Output the [X, Y] coordinate of the center of the cell containing the given text.  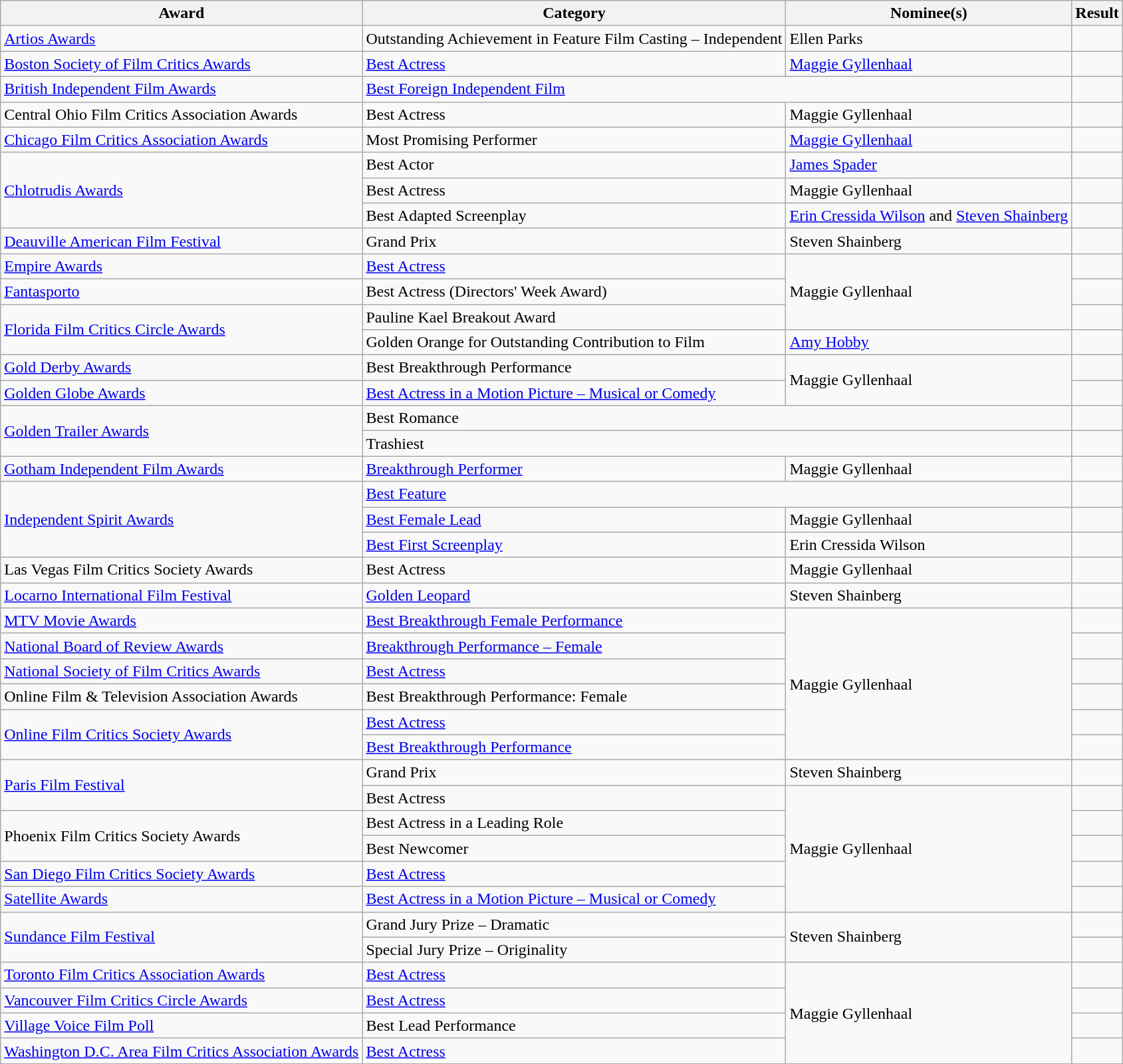
Ellen Parks [929, 39]
Best Lead Performance [574, 1025]
Best Breakthrough Female Performance [574, 620]
James Spader [929, 165]
Best Newcomer [574, 849]
Pauline Kael Breakout Award [574, 317]
Award [182, 13]
Florida Film Critics Circle Awards [182, 330]
Breakthrough Performer [574, 469]
Satellite Awards [182, 899]
Empire Awards [182, 266]
Best Actor [574, 165]
Grand Jury Prize – Dramatic [574, 924]
Best Adapted Screenplay [574, 215]
Trashiest [717, 444]
Best Breakthrough Performance: Female [574, 696]
Deauville American Film Festival [182, 241]
Phoenix Film Critics Society Awards [182, 836]
Best Actress (Directors' Week Award) [574, 291]
Golden Leopard [574, 595]
National Society of Film Critics Awards [182, 671]
Best Romance [717, 418]
Best Foreign Independent Film [717, 89]
Breakthrough Performance – Female [574, 646]
Best Actress in a Leading Role [574, 823]
Artios Awards [182, 39]
Gotham Independent Film Awards [182, 469]
British Independent Film Awards [182, 89]
Online Film & Television Association Awards [182, 696]
Boston Society of Film Critics Awards [182, 64]
Chlotrudis Awards [182, 190]
Nominee(s) [929, 13]
Golden Globe Awards [182, 393]
Central Ohio Film Critics Association Awards [182, 114]
Vancouver Film Critics Circle Awards [182, 1000]
Fantasporto [182, 291]
Best Feature [717, 494]
Toronto Film Critics Association Awards [182, 975]
Online Film Critics Society Awards [182, 734]
Most Promising Performer [574, 140]
Chicago Film Critics Association Awards [182, 140]
Best First Screenplay [574, 545]
Erin Cressida Wilson [929, 545]
Special Jury Prize – Originality [574, 950]
San Diego Film Critics Society Awards [182, 874]
MTV Movie Awards [182, 620]
Independent Spirit Awards [182, 519]
Category [574, 13]
Amy Hobby [929, 342]
Erin Cressida Wilson and Steven Shainberg [929, 215]
Las Vegas Film Critics Society Awards [182, 570]
Paris Film Festival [182, 785]
Golden Orange for Outstanding Contribution to Film [574, 342]
Sundance Film Festival [182, 937]
Result [1097, 13]
Outstanding Achievement in Feature Film Casting – Independent [574, 39]
Locarno International Film Festival [182, 595]
Village Voice Film Poll [182, 1025]
Washington D.C. Area Film Critics Association Awards [182, 1051]
Gold Derby Awards [182, 368]
Best Female Lead [574, 519]
Golden Trailer Awards [182, 431]
National Board of Review Awards [182, 646]
